Provide the (x, y) coordinate of the cell's center where the given text is located.  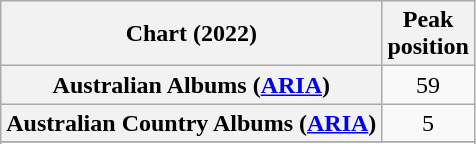
5 (428, 123)
Australian Albums (ARIA) (192, 85)
59 (428, 85)
Chart (2022) (192, 34)
Australian Country Albums (ARIA) (192, 123)
Peakposition (428, 34)
